Determine the [X, Y] coordinate at the center of the cell enclosing the given text.  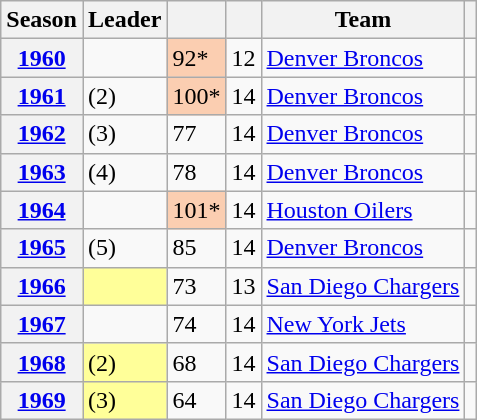
1963 [42, 172]
(5) [124, 248]
1966 [42, 286]
1967 [42, 324]
Team [363, 20]
Season [42, 20]
1969 [42, 400]
101* [196, 210]
1968 [42, 362]
Houston Oilers [363, 210]
100* [196, 96]
Leader [124, 20]
1960 [42, 58]
1965 [42, 248]
1964 [42, 210]
73 [196, 286]
78 [196, 172]
92* [196, 58]
13 [244, 286]
85 [196, 248]
1962 [42, 134]
74 [196, 324]
77 [196, 134]
(4) [124, 172]
12 [244, 58]
New York Jets [363, 324]
68 [196, 362]
1961 [42, 96]
64 [196, 400]
